Extract the [x, y] coordinate from the center of the cell holding the provided text.  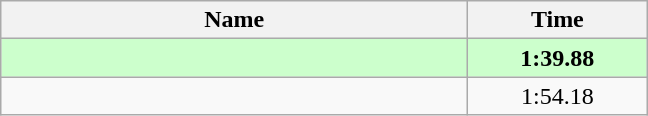
Name [234, 20]
1:54.18 [558, 96]
1:39.88 [558, 58]
Time [558, 20]
